Find where the given text appears and provide that cell's center as [X, Y] coordinate. 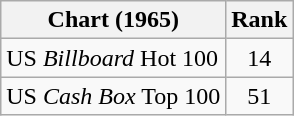
US Billboard Hot 100 [114, 58]
Rank [260, 20]
14 [260, 58]
Chart (1965) [114, 20]
51 [260, 96]
US Cash Box Top 100 [114, 96]
